Identify which cell holds the provided text, then report its [X, Y] central coordinate. 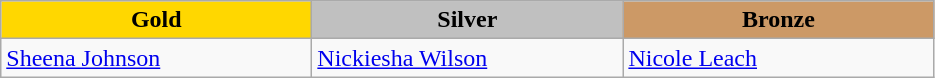
Gold [156, 20]
Silver [468, 20]
Nicole Leach [778, 58]
Nickiesha Wilson [468, 58]
Sheena Johnson [156, 58]
Bronze [778, 20]
